Determine the (x, y) coordinate at the center of the cell enclosing the given text.  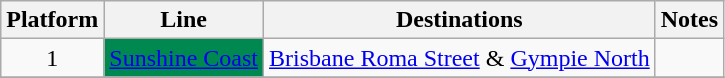
Destinations (460, 20)
1 (52, 58)
Platform (52, 20)
Sunshine Coast (184, 58)
Line (184, 20)
Notes (689, 20)
Brisbane Roma Street & Gympie North (460, 58)
